Pinpoint the cell where the given text exists, returning its [X, Y] midpoint coordinate. 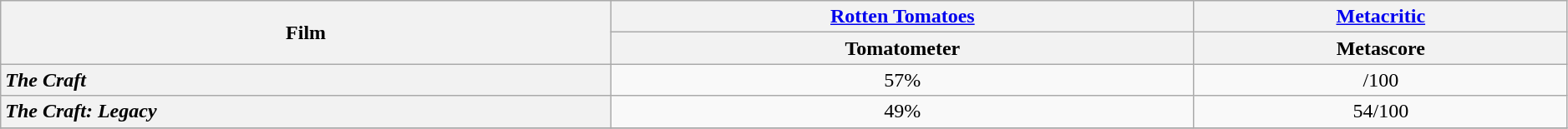
/100 [1380, 80]
Metacritic [1380, 17]
Rotten Tomatoes [902, 17]
Metascore [1380, 48]
57% [902, 80]
The Craft: Legacy [306, 112]
Tomatometer [902, 48]
49% [902, 112]
54/100 [1380, 112]
Film [306, 32]
The Craft [306, 80]
